Find where the given text appears and provide that cell's center as (x, y) coordinate. 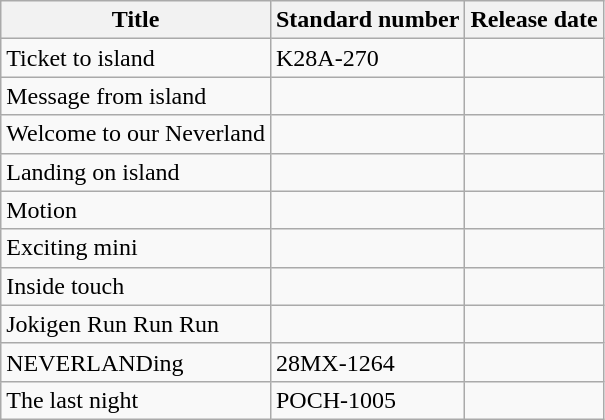
Standard number (367, 20)
Exciting mini (136, 248)
POCH-1005 (367, 400)
Welcome to our Neverland (136, 134)
Inside touch (136, 286)
Motion (136, 210)
Landing on island (136, 172)
The last night (136, 400)
Ticket to island (136, 58)
NEVERLANDing (136, 362)
Jokigen Run Run Run (136, 324)
K28A-270 (367, 58)
28MX-1264 (367, 362)
Release date (534, 20)
Message from island (136, 96)
Title (136, 20)
